Return the [x, y] coordinate for the center point of the cell that contains the specified text.  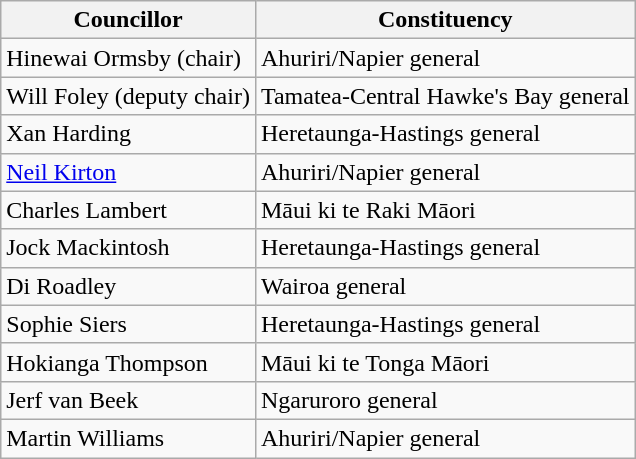
Neil Kirton [128, 172]
Will Foley (deputy chair) [128, 96]
Jock Mackintosh [128, 248]
Constituency [445, 20]
Māui ki te Raki Māori [445, 210]
Councillor [128, 20]
Tamatea-Central Hawke's Bay general [445, 96]
Jerf van Beek [128, 400]
Di Roadley [128, 286]
Wairoa general [445, 286]
Hinewai Ormsby (chair) [128, 58]
Māui ki te Tonga Māori [445, 362]
Sophie Siers [128, 324]
Charles Lambert [128, 210]
Xan Harding [128, 134]
Hokianga Thompson [128, 362]
Martin Williams [128, 438]
Ngaruroro general [445, 400]
